Extract the [x, y] coordinate from the center of the cell holding the provided text.  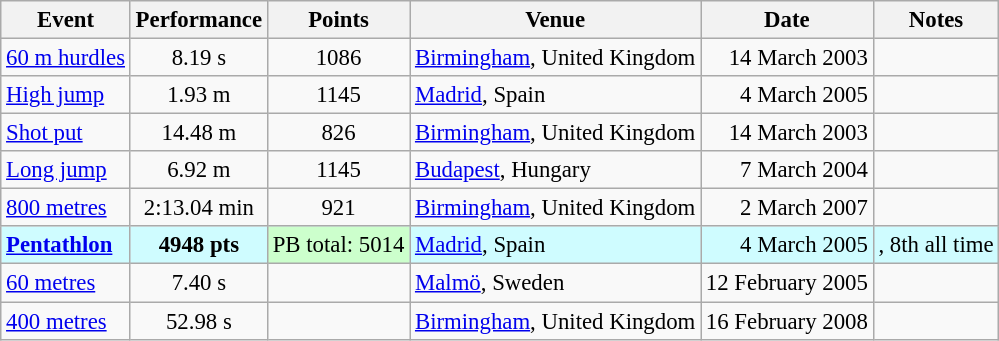
Long jump [66, 170]
7.40 s [198, 283]
PB total: 5014 [338, 245]
14.48 m [198, 133]
Budapest, Hungary [556, 170]
8.19 s [198, 58]
Event [66, 20]
60 m hurdles [66, 58]
2 March 2007 [788, 208]
60 metres [66, 283]
Shot put [66, 133]
826 [338, 133]
16 February 2008 [788, 321]
Performance [198, 20]
800 metres [66, 208]
, 8th all time [936, 245]
Points [338, 20]
Pentathlon [66, 245]
Venue [556, 20]
1086 [338, 58]
1.93 m [198, 95]
921 [338, 208]
Date [788, 20]
12 February 2005 [788, 283]
High jump [66, 95]
6.92 m [198, 170]
7 March 2004 [788, 170]
400 metres [66, 321]
2:13.04 min [198, 208]
Notes [936, 20]
52.98 s [198, 321]
4948 pts [198, 245]
Malmö, Sweden [556, 283]
